Capture the cell that displays the provided text and extract its [X, Y] central coordinate. 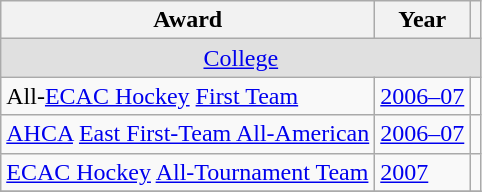
All-ECAC Hockey First Team [188, 96]
Year [422, 20]
AHCA East First-Team All-American [188, 134]
ECAC Hockey All-Tournament Team [188, 172]
College [241, 58]
Award [188, 20]
2007 [422, 172]
